Output the [X, Y] coordinate of the center of the cell containing the given text.  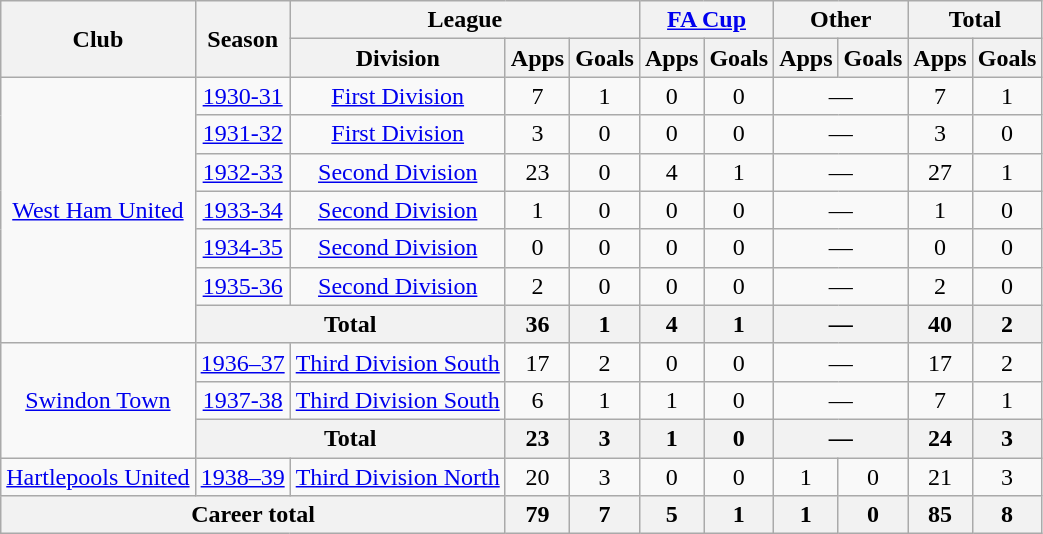
1932-33 [242, 172]
Club [98, 39]
Swindon Town [98, 400]
1936–37 [242, 362]
5 [671, 515]
21 [940, 477]
1934-35 [242, 248]
Season [242, 39]
West Ham United [98, 210]
79 [537, 515]
Career total [254, 515]
85 [940, 515]
6 [537, 400]
1930-31 [242, 96]
8 [1007, 515]
1935-36 [242, 286]
40 [940, 324]
20 [537, 477]
FA Cup [706, 20]
Division [398, 58]
1931-32 [242, 134]
Hartlepools United [98, 477]
36 [537, 324]
1938–39 [242, 477]
Third Division North [398, 477]
24 [940, 438]
League [464, 20]
1937-38 [242, 400]
1933-34 [242, 210]
27 [940, 172]
Other [841, 20]
